From the cell containing the given text, extract its center point as (x, y) coordinate. 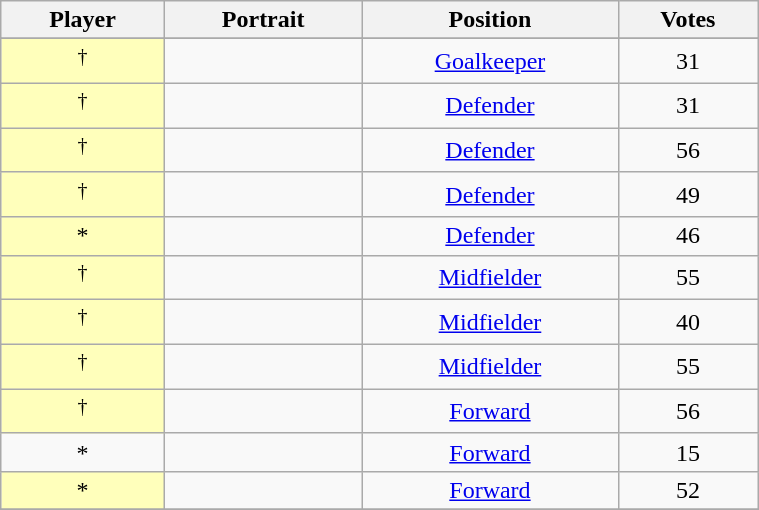
46 (688, 236)
Position (490, 20)
49 (688, 194)
Portrait (262, 20)
Votes (688, 20)
Goalkeeper (490, 62)
52 (688, 490)
Player (83, 20)
40 (688, 322)
15 (688, 452)
